Scan for the cell matching the given text and deliver its (X, Y) coordinate at center. 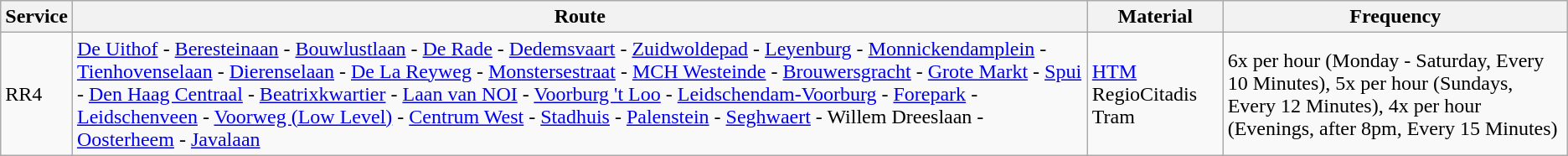
Frequency (1395, 17)
Service (37, 17)
6x per hour (Monday - Saturday, Every 10 Minutes), 5x per hour (Sundays, Every 12 Minutes), 4x per hour (Evenings, after 8pm, Every 15 Minutes) (1395, 94)
Route (580, 17)
Material (1155, 17)
RR4 (37, 94)
HTM RegioCitadis Tram (1155, 94)
